Output the (x, y) coordinate of the center of the cell containing the given text.  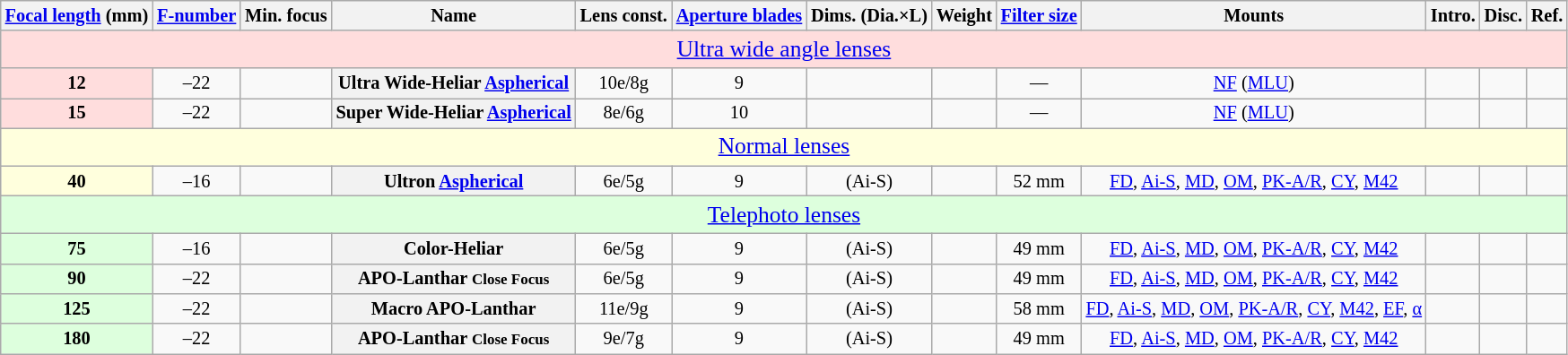
12 (77, 83)
10 (739, 113)
Filter size (1039, 15)
Normal lenses (784, 147)
40 (77, 181)
8e/6g (624, 113)
Ultra Wide-Heliar Aspherical (454, 83)
90 (77, 279)
180 (77, 339)
Aperture blades (739, 15)
11e/9g (624, 308)
Name (454, 15)
Min. focus (285, 15)
Intro. (1453, 15)
Ultron Aspherical (454, 181)
Ref. (1546, 15)
Macro APO-Lanthar (454, 308)
75 (77, 248)
Ultra wide angle lenses (784, 49)
52 mm (1039, 181)
Weight (964, 15)
FD, Ai-S, MD, OM, PK-A/R, CY, M42, EF, α (1254, 308)
Color-Heliar (454, 248)
Mounts (1254, 15)
Focal length (mm) (77, 15)
125 (77, 308)
Lens const. (624, 15)
Dims. (Dia.×L) (869, 15)
10e/8g (624, 83)
58 mm (1039, 308)
Telephoto lenses (784, 214)
Disc. (1503, 15)
F-number (196, 15)
9e/7g (624, 339)
15 (77, 113)
Super Wide-Heliar Aspherical (454, 113)
